Return [x, y] of the center of cell containing provided text 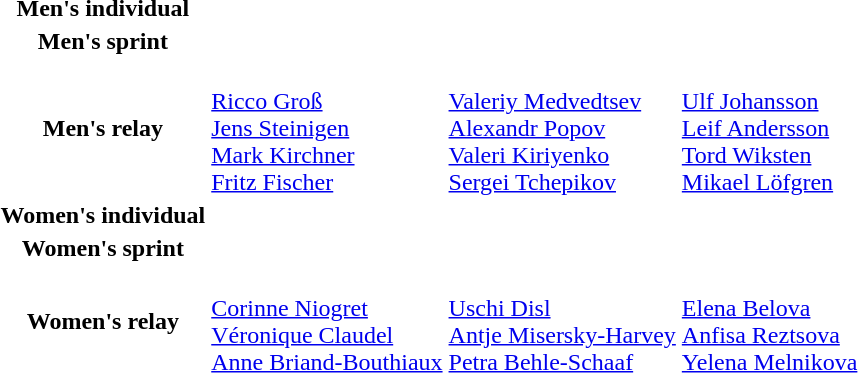
Ricco GroßJens SteinigenMark KirchnerFritz Fischer [327, 128]
Valeriy MedvedtsevAlexandr PopovValeri KiriyenkoSergei Tchepikov [562, 128]
